For the text-containing cell, return its midpoint in [x, y] coordinate format. 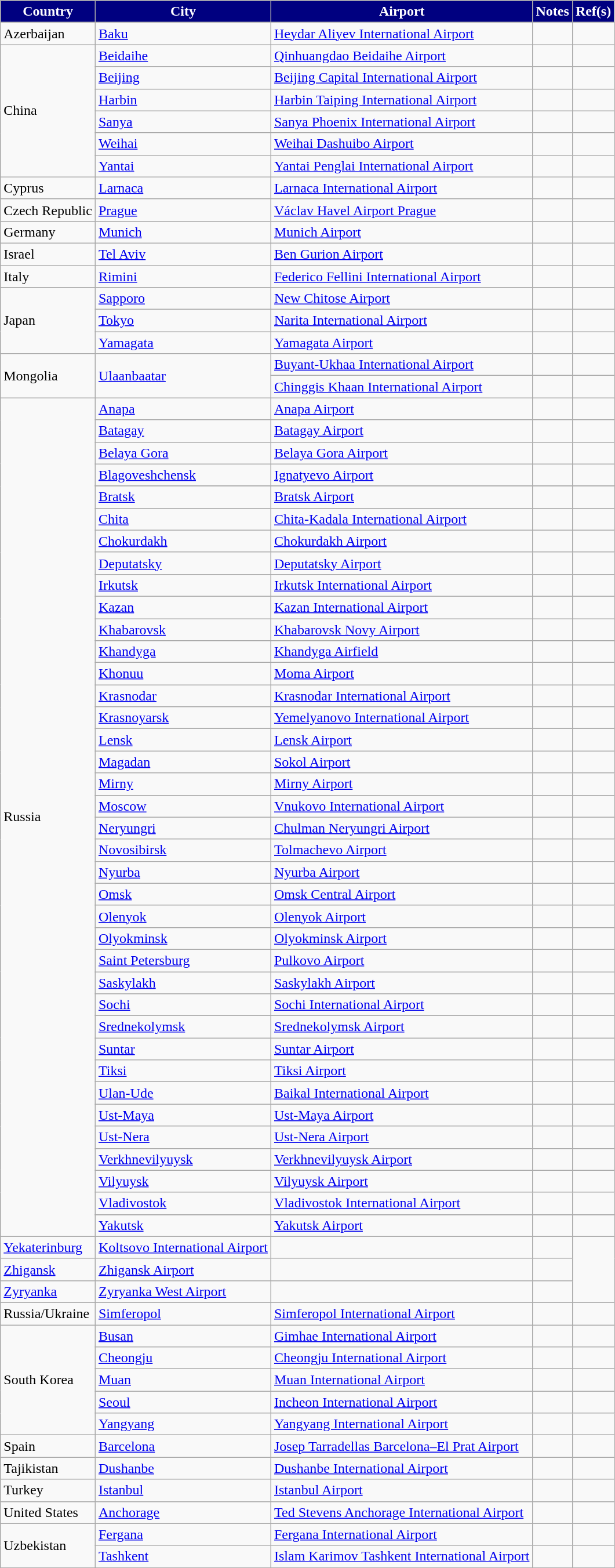
Olenyok [183, 916]
Yakutsk [183, 1225]
Zhigansk Airport [183, 1269]
Sochi International Airport [402, 1005]
Yamagata [183, 343]
Buyant-Ukhaa International Airport [402, 365]
Belaya Gora [183, 453]
Beidaihe [183, 56]
Weihai Dashuibo Airport [402, 144]
Chita-Kadala International Airport [402, 519]
Russia/Ukraine [48, 1313]
Chokurdakh [183, 541]
Olyokminsk [183, 938]
Zyryanka West Airport [183, 1291]
Sanya [183, 122]
Lensk [183, 740]
Sapporo [183, 299]
Suntar [183, 1049]
Tashkent [183, 1556]
Omsk [183, 894]
Beijing [183, 78]
Chokurdakh Airport [402, 541]
Srednekolymsk [183, 1027]
Munich Airport [402, 232]
Krasnoyarsk [183, 718]
Larnaca [183, 188]
Rimini [183, 277]
Qinhuangdao Beidaihe Airport [402, 56]
Ted Stevens Anchorage International Airport [402, 1512]
Anapa [183, 409]
Václav Havel Airport Prague [402, 210]
Azerbaijan [48, 34]
Yamagata Airport [402, 343]
Yekaterinburg [48, 1247]
Yangyang [183, 1424]
Yantai Penglai International Airport [402, 166]
China [48, 111]
Vnukovo International Airport [402, 806]
Chinggis Khaan International Airport [402, 387]
Yangyang International Airport [402, 1424]
Deputatsky Airport [402, 563]
Dushanbe International Airport [402, 1468]
Neryungri [183, 828]
Ref(s) [593, 12]
Ust-Nera [183, 1137]
Sochi [183, 1005]
Spain [48, 1446]
Vladivostok [183, 1203]
Seoul [183, 1402]
Olenyok Airport [402, 916]
City [183, 12]
Fergana [183, 1534]
Deputatsky [183, 563]
Tokyo [183, 321]
Irkutsk International Airport [402, 585]
Weihai [183, 144]
Krasnodar [183, 696]
Ust-Maya [183, 1115]
Anapa Airport [402, 409]
Japan [48, 321]
Zhigansk [48, 1269]
Verkhnevilyuysk Airport [402, 1159]
Chita [183, 519]
Beijing Capital International Airport [402, 78]
Ben Gurion Airport [402, 254]
Khabarovsk Novy Airport [402, 629]
Narita International Airport [402, 321]
Czech Republic [48, 210]
Josep Tarradellas Barcelona–El Prat Airport [402, 1446]
Pulkovo Airport [402, 960]
Krasnodar International Airport [402, 696]
Saskylakh Airport [402, 983]
Italy [48, 277]
Bratsk Airport [402, 497]
Koltsovo International Airport [183, 1247]
Ulan-Ude [183, 1093]
Cheongju International Airport [402, 1358]
Vladivostok International Airport [402, 1203]
Dushanbe [183, 1468]
Harbin Taiping International Airport [402, 100]
Novosibirsk [183, 850]
Tolmachevo Airport [402, 850]
Tel Aviv [183, 254]
Simferopol [183, 1313]
Ust-Nera Airport [402, 1137]
Istanbul [183, 1490]
Blagoveshchensk [183, 475]
Israel [48, 254]
Larnaca International Airport [402, 188]
Omsk Central Airport [402, 894]
Bratsk [183, 497]
Cheongju [183, 1358]
Muan [183, 1380]
Simferopol International Airport [402, 1313]
Nyurba [183, 872]
Yakutsk Airport [402, 1225]
Harbin [183, 100]
Uzbekistan [48, 1545]
Tiksi Airport [402, 1071]
Incheon International Airport [402, 1402]
Lensk Airport [402, 740]
Yemelyanovo International Airport [402, 718]
Heydar Aliyev International Airport [402, 34]
Belaya Gora Airport [402, 453]
Vilyuysk [183, 1181]
Moscow [183, 806]
Istanbul Airport [402, 1490]
Baku [183, 34]
Olyokminsk Airport [402, 938]
Magadan [183, 762]
Sokol Airport [402, 762]
Tiksi [183, 1071]
Ust-Maya Airport [402, 1115]
Ignatyevo Airport [402, 475]
Mongolia [48, 376]
Zyryanka [48, 1291]
Anchorage [183, 1512]
Moma Airport [402, 674]
Tajikistan [48, 1468]
Verkhnevilyuysk [183, 1159]
Khonuu [183, 674]
Suntar Airport [402, 1049]
Ulaanbaatar [183, 376]
Busan [183, 1335]
Russia [48, 817]
New Chitose Airport [402, 299]
Airport [402, 12]
Batagay Airport [402, 431]
Turkey [48, 1490]
Notes [552, 12]
Baikal International Airport [402, 1093]
South Korea [48, 1380]
Irkutsk [183, 585]
Vilyuysk Airport [402, 1181]
Federico Fellini International Airport [402, 277]
Yantai [183, 166]
Islam Karimov Tashkent International Airport [402, 1556]
Muan International Airport [402, 1380]
Mirny [183, 784]
Barcelona [183, 1446]
Chulman Neryungri Airport [402, 828]
Gimhae International Airport [402, 1335]
Prague [183, 210]
Kazan International Airport [402, 607]
Srednekolymsk Airport [402, 1027]
Sanya Phoenix International Airport [402, 122]
Germany [48, 232]
Khabarovsk [183, 629]
Cyprus [48, 188]
Batagay [183, 431]
Khandyga [183, 652]
Saskylakh [183, 983]
Munich [183, 232]
Kazan [183, 607]
Country [48, 12]
Fergana International Airport [402, 1534]
United States [48, 1512]
Mirny Airport [402, 784]
Saint Petersburg [183, 960]
Nyurba Airport [402, 872]
Khandyga Airfield [402, 652]
